Extract the [x, y] coordinate from the center of the cell holding the provided text.  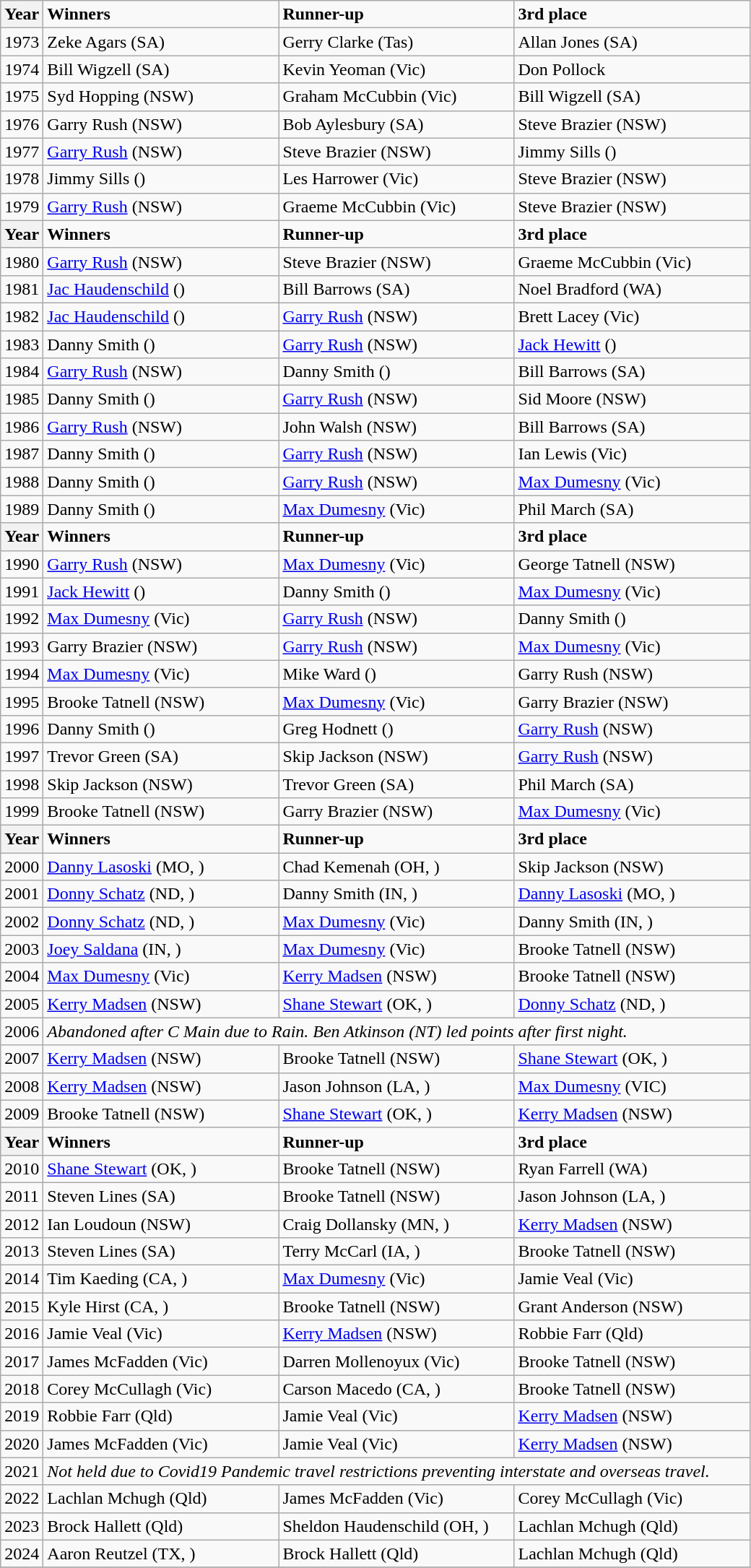
1991 [22, 592]
1975 [22, 97]
George Tatnell (NSW) [632, 564]
1992 [22, 619]
Syd Hopping (NSW) [161, 97]
1980 [22, 261]
2008 [22, 1086]
Kevin Yeoman (Vic) [396, 69]
1977 [22, 152]
1974 [22, 69]
1982 [22, 316]
Grant Anderson (NSW) [632, 1307]
Sid Moore (NSW) [632, 399]
2006 [22, 1031]
Sheldon Haudenschild (OH, ) [396, 1526]
Aaron Reutzel (TX, ) [161, 1554]
Joey Saldana (IN, ) [161, 949]
2014 [22, 1279]
2021 [22, 1471]
Abandoned after C Main due to Rain. Ben Atkinson (NT) led points after first night. [396, 1031]
Kyle Hirst (CA, ) [161, 1307]
1998 [22, 784]
Don Pollock [632, 69]
2022 [22, 1499]
Zeke Agars (SA) [161, 42]
1979 [22, 207]
1994 [22, 674]
1986 [22, 427]
1993 [22, 646]
Ryan Farrell (WA) [632, 1169]
2011 [22, 1196]
1997 [22, 756]
Terry McCarl (IA, ) [396, 1252]
John Walsh (NSW) [396, 427]
1988 [22, 482]
1984 [22, 372]
Craig Dollansky (MN, ) [396, 1224]
2017 [22, 1361]
Les Harrower (Vic) [396, 179]
Not held due to Covid19 Pandemic travel restrictions preventing interstate and overseas travel. [396, 1471]
Graham McCubbin (Vic) [396, 97]
1987 [22, 454]
Bob Aylesbury (SA) [396, 124]
1983 [22, 345]
1976 [22, 124]
2020 [22, 1444]
Max Dumesny (VIC) [632, 1086]
2000 [22, 867]
1981 [22, 289]
2010 [22, 1169]
2007 [22, 1059]
2005 [22, 1004]
1996 [22, 729]
2009 [22, 1114]
2024 [22, 1554]
2019 [22, 1416]
Tim Kaeding (CA, ) [161, 1279]
1990 [22, 564]
2016 [22, 1334]
Mike Ward () [396, 674]
1973 [22, 42]
Brett Lacey (Vic) [632, 316]
1995 [22, 701]
2012 [22, 1224]
Ian Lewis (Vic) [632, 454]
Greg Hodnett () [396, 729]
1989 [22, 509]
Allan Jones (SA) [632, 42]
Chad Kemenah (OH, ) [396, 867]
2015 [22, 1307]
Carson Macedo (CA, ) [396, 1389]
Darren Mollenoyux (Vic) [396, 1361]
1978 [22, 179]
1999 [22, 812]
2013 [22, 1252]
Ian Loudoun (NSW) [161, 1224]
Noel Bradford (WA) [632, 289]
2023 [22, 1526]
1985 [22, 399]
2001 [22, 894]
Gerry Clarke (Tas) [396, 42]
2003 [22, 949]
2002 [22, 922]
2018 [22, 1389]
2004 [22, 976]
